Locate the cell with the specified text and output its (x, y) center coordinate. 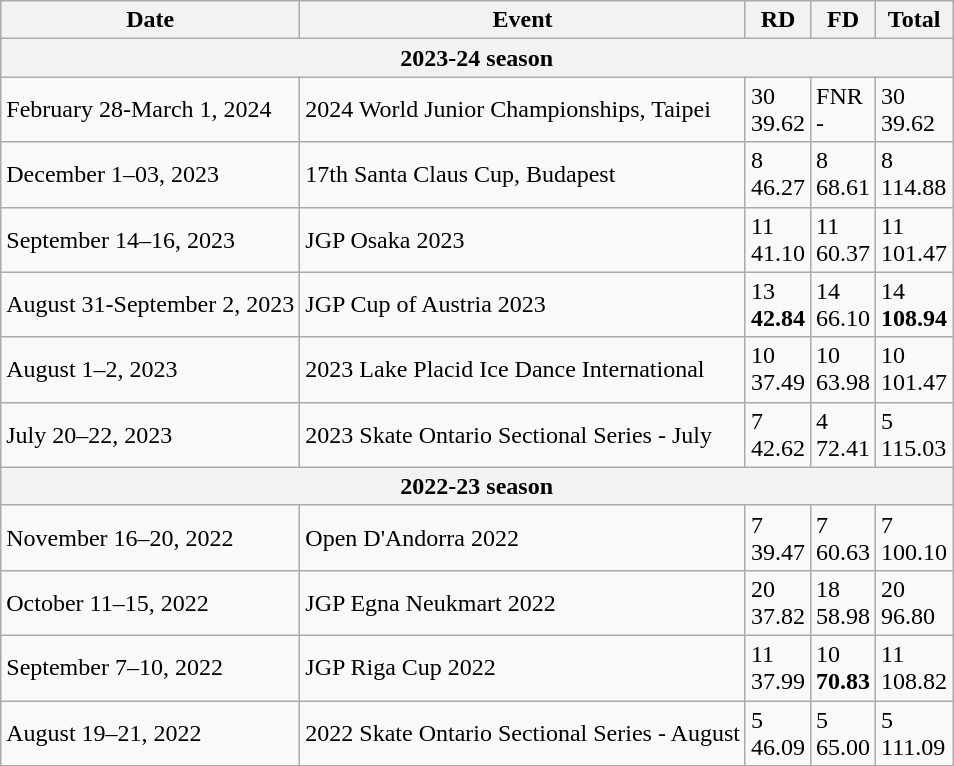
10101.47 (914, 370)
14108.94 (914, 304)
1466.10 (844, 304)
JGP Egna Neukmart 2022 (523, 602)
17th Santa Claus Cup, Budapest (523, 174)
October 11–15, 2022 (150, 602)
JGP Osaka 2023 (523, 240)
2096.80 (914, 602)
2022-23 season (477, 486)
Total (914, 20)
Date (150, 20)
2023-24 season (477, 58)
1160.37 (844, 240)
742.62 (778, 434)
2024 World Junior Championships, Taipei (523, 110)
11108.82 (914, 668)
August 19–21, 2022 (150, 732)
RD (778, 20)
2023 Skate Ontario Sectional Series - July (523, 434)
September 14–16, 2023 (150, 240)
September 7–10, 2022 (150, 668)
868.61 (844, 174)
11101.47 (914, 240)
1070.83 (844, 668)
565.00 (844, 732)
846.27 (778, 174)
FD (844, 20)
2037.82 (778, 602)
739.47 (778, 538)
February 28-March 1, 2024 (150, 110)
December 1–03, 2023 (150, 174)
1037.49 (778, 370)
472.41 (844, 434)
FNR- (844, 110)
5115.03 (914, 434)
2023 Lake Placid Ice Dance International (523, 370)
Event (523, 20)
August 31-September 2, 2023 (150, 304)
JGP Riga Cup 2022 (523, 668)
Open D'Andorra 2022 (523, 538)
November 16–20, 2022 (150, 538)
1137.99 (778, 668)
1141.10 (778, 240)
546.09 (778, 732)
2022 Skate Ontario Sectional Series - August (523, 732)
August 1–2, 2023 (150, 370)
5111.09 (914, 732)
1063.98 (844, 370)
1342.84 (778, 304)
7100.10 (914, 538)
JGP Cup of Austria 2023 (523, 304)
8114.88 (914, 174)
July 20–22, 2023 (150, 434)
1858.98 (844, 602)
760.63 (844, 538)
